Provide the [X, Y] coordinate of the cell's center where the given text is located.  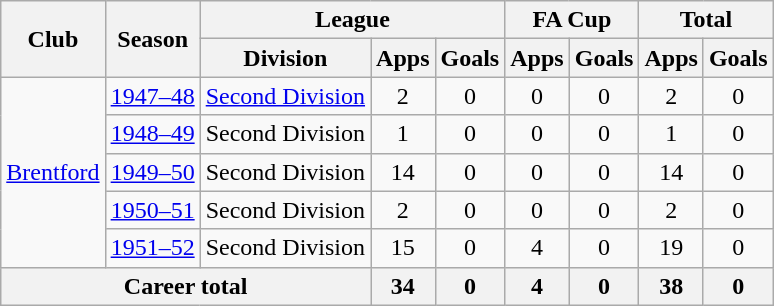
Division [285, 58]
1949–50 [152, 172]
Career total [186, 286]
19 [671, 248]
League [352, 20]
34 [403, 286]
15 [403, 248]
FA Cup [572, 20]
Total [706, 20]
1951–52 [152, 248]
38 [671, 286]
Season [152, 39]
1950–51 [152, 210]
1948–49 [152, 134]
Club [53, 39]
1947–48 [152, 96]
Brentford [53, 172]
